Locate the cell with the specified text and output its [x, y] center coordinate. 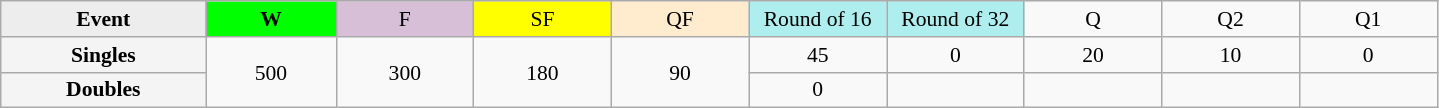
Q1 [1368, 19]
500 [271, 72]
W [271, 19]
Q2 [1231, 19]
SF [543, 19]
Round of 16 [818, 19]
Q [1093, 19]
180 [543, 72]
Event [104, 19]
45 [818, 55]
Singles [104, 55]
90 [680, 72]
300 [405, 72]
Doubles [104, 90]
QF [680, 19]
20 [1093, 55]
F [405, 19]
Round of 32 [955, 19]
10 [1231, 55]
